Scan for the cell matching the given text and deliver its (x, y) coordinate at center. 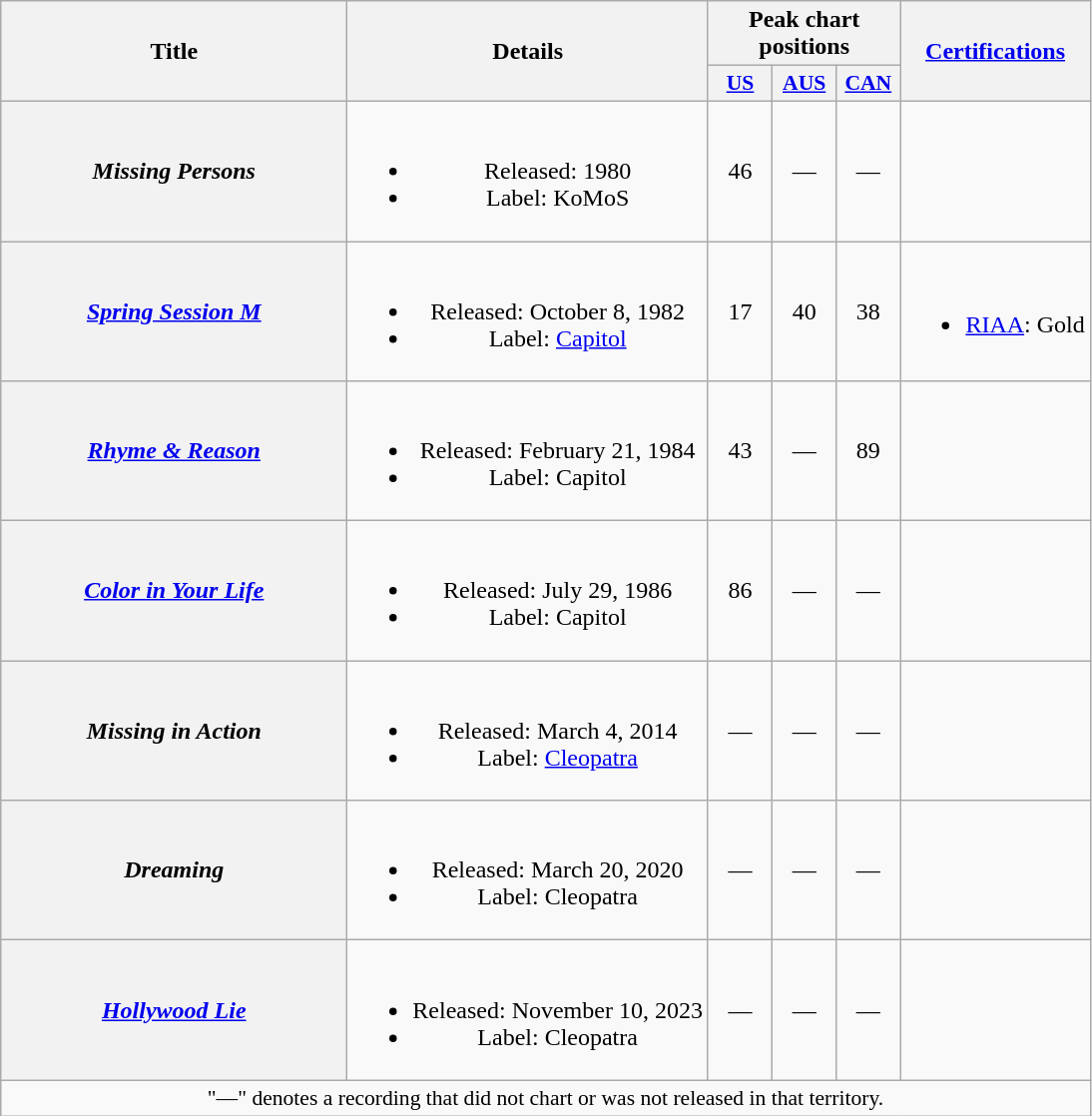
Certifications (995, 52)
Released: March 20, 2020Label: Cleopatra (528, 870)
43 (740, 451)
Spring Session M (174, 311)
Released: October 8, 1982Label: Capitol (528, 311)
89 (868, 451)
Released: July 29, 1986Label: Capitol (528, 591)
86 (740, 591)
RIAA: Gold (995, 311)
Released: November 10, 2023Label: Cleopatra (528, 1010)
38 (868, 311)
US (740, 84)
Peak chart positions (804, 34)
Details (528, 52)
Missing in Action (174, 731)
Released: 1980Label: KoMoS (528, 171)
Released: March 4, 2014Label: Cleopatra (528, 731)
"—" denotes a recording that did not chart or was not released in that territory. (546, 1098)
AUS (805, 84)
CAN (868, 84)
Rhyme & Reason (174, 451)
Released: February 21, 1984Label: Capitol (528, 451)
Title (174, 52)
46 (740, 171)
Color in Your Life (174, 591)
40 (805, 311)
Hollywood Lie (174, 1010)
17 (740, 311)
Missing Persons (174, 171)
Dreaming (174, 870)
